From the cell containing the given text, extract its center point as [X, Y] coordinate. 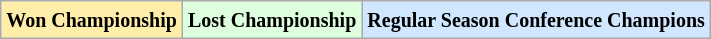
Lost Championship [272, 20]
Regular Season Conference Champions [536, 20]
Won Championship [92, 20]
